Pinpoint the cell where the given text exists, returning its (x, y) midpoint coordinate. 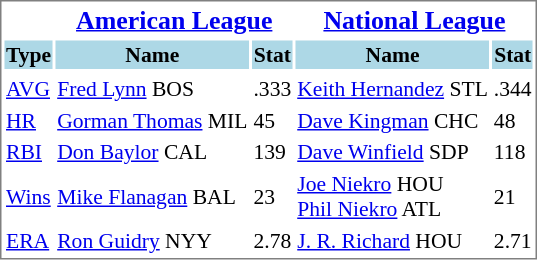
48 (512, 120)
Joe Niekro HOUPhil Niekro ATL (393, 197)
Wins (28, 197)
HR (28, 120)
Gorman Thomas MIL (152, 120)
Fred Lynn BOS (152, 89)
ERA (28, 240)
RBI (28, 152)
Dave Kingman CHC (393, 120)
23 (272, 197)
National League (414, 20)
Keith Hernandez STL (393, 89)
2.71 (512, 240)
2.78 (272, 240)
AVG (28, 89)
J. R. Richard HOU (393, 240)
Dave Winfield SDP (393, 152)
.333 (272, 89)
Don Baylor CAL (152, 152)
118 (512, 152)
Type (28, 54)
139 (272, 152)
.344 (512, 89)
Mike Flanagan BAL (152, 197)
American League (174, 20)
Ron Guidry NYY (152, 240)
21 (512, 197)
45 (272, 120)
